Pinpoint the cell where the given text exists, returning its [x, y] midpoint coordinate. 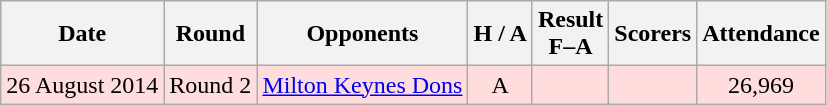
Scorers [653, 34]
ResultF–A [570, 34]
26 August 2014 [82, 85]
H / A [500, 34]
Attendance [761, 34]
Round [210, 34]
26,969 [761, 85]
Date [82, 34]
Milton Keynes Dons [362, 85]
Opponents [362, 34]
Round 2 [210, 85]
A [500, 85]
